Output the [x, y] coordinate of the center of the cell containing the given text.  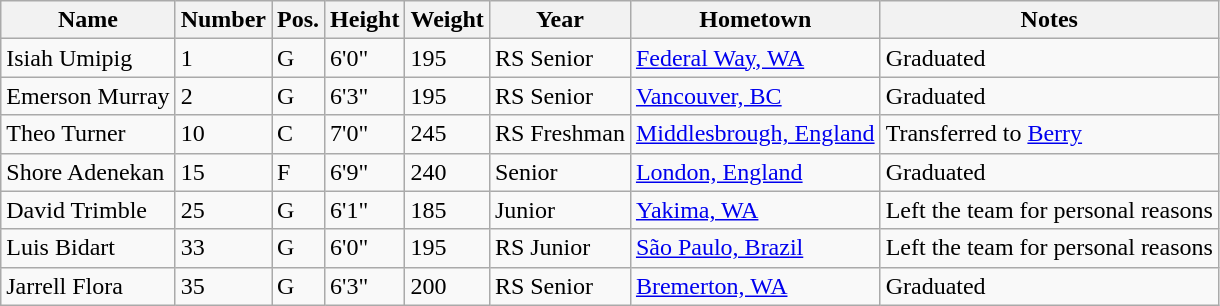
RS Junior [560, 248]
245 [447, 134]
Middlesbrough, England [755, 134]
15 [223, 172]
Height [365, 20]
F [298, 172]
Bremerton, WA [755, 286]
Emerson Murray [88, 96]
David Trimble [88, 210]
Senior [560, 172]
35 [223, 286]
Jarrell Flora [88, 286]
240 [447, 172]
Vancouver, BC [755, 96]
Hometown [755, 20]
25 [223, 210]
Shore Adenekan [88, 172]
London, England [755, 172]
Isiah Umipig [88, 58]
Luis Bidart [88, 248]
6'9" [365, 172]
2 [223, 96]
185 [447, 210]
Weight [447, 20]
RS Freshman [560, 134]
C [298, 134]
6'1" [365, 210]
Name [88, 20]
Federal Way, WA [755, 58]
São Paulo, Brazil [755, 248]
7'0" [365, 134]
200 [447, 286]
Junior [560, 210]
Transferred to Berry [1049, 134]
Yakima, WA [755, 210]
Notes [1049, 20]
Number [223, 20]
33 [223, 248]
Pos. [298, 20]
1 [223, 58]
Year [560, 20]
10 [223, 134]
Theo Turner [88, 134]
